Scan for the cell matching the given text and deliver its (x, y) coordinate at center. 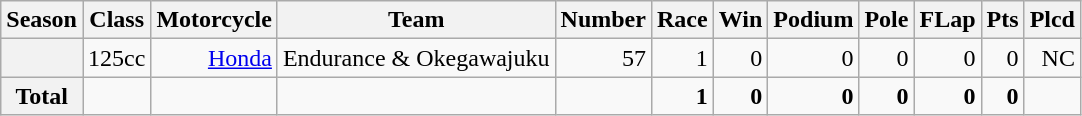
NC (1052, 58)
Total (42, 96)
FLap (948, 20)
Motorcycle (214, 20)
Class (116, 20)
Season (42, 20)
Number (603, 20)
Plcd (1052, 20)
57 (603, 58)
Honda (214, 58)
Endurance & Okegawajuku (416, 58)
Podium (814, 20)
Race (682, 20)
Team (416, 20)
Pole (886, 20)
Win (740, 20)
125cc (116, 58)
Pts (1002, 20)
